Identify which cell holds the provided text, then report its (x, y) central coordinate. 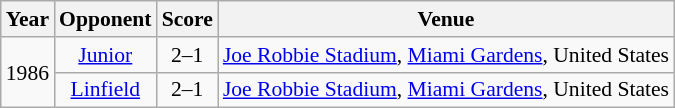
Opponent (106, 19)
Venue (446, 19)
Score (188, 19)
Year (28, 19)
1986 (28, 72)
Linfield (106, 90)
Junior (106, 55)
